Capture the cell that displays the provided text and extract its (X, Y) central coordinate. 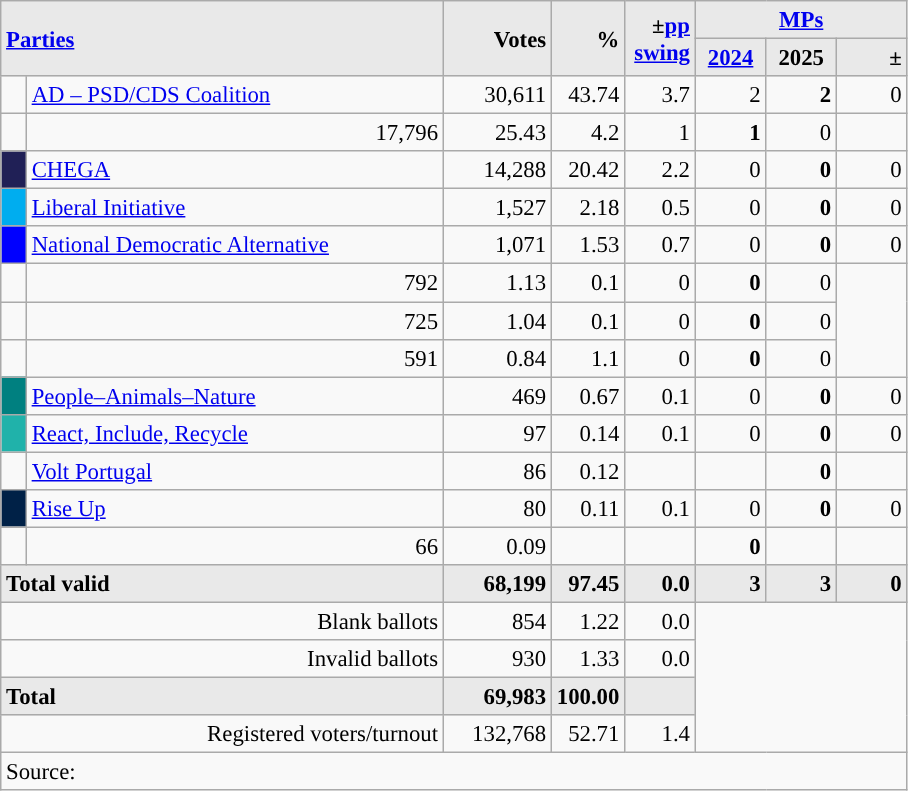
Blank ballots (222, 621)
69,983 (497, 697)
0.5 (660, 208)
1.4 (660, 734)
97 (497, 433)
National Democratic Alternative (234, 245)
Liberal Initiative (234, 208)
Volt Portugal (234, 471)
86 (497, 471)
±pp swing (660, 38)
± (872, 58)
30,611 (497, 95)
591 (234, 358)
66 (234, 546)
2024 (730, 58)
25.43 (497, 133)
1.1 (588, 358)
Votes (497, 38)
20.42 (588, 170)
0.7 (660, 245)
Total (222, 697)
CHEGA (234, 170)
React, Include, Recycle (234, 433)
0.12 (588, 471)
14,288 (497, 170)
132,768 (497, 734)
1,527 (497, 208)
930 (497, 659)
1.04 (497, 321)
725 (234, 321)
0.67 (588, 396)
Parties (222, 38)
1.33 (588, 659)
52.71 (588, 734)
0.84 (497, 358)
Registered voters/turnout (222, 734)
0.14 (588, 433)
0.11 (588, 509)
2.2 (660, 170)
Rise Up (234, 509)
469 (497, 396)
Invalid ballots (222, 659)
Total valid (222, 584)
3.7 (660, 95)
4.2 (588, 133)
80 (497, 509)
68,199 (497, 584)
792 (234, 283)
1,071 (497, 245)
1.13 (497, 283)
Source: (454, 772)
43.74 (588, 95)
MPs (801, 20)
AD – PSD/CDS Coalition (234, 95)
2.18 (588, 208)
97.45 (588, 584)
1.22 (588, 621)
1.53 (588, 245)
% (588, 38)
854 (497, 621)
People–Animals–Nature (234, 396)
0.09 (497, 546)
100.00 (588, 697)
2025 (802, 58)
17,796 (234, 133)
